Provide the (X, Y) coordinate of the cell's center where the given text is located.  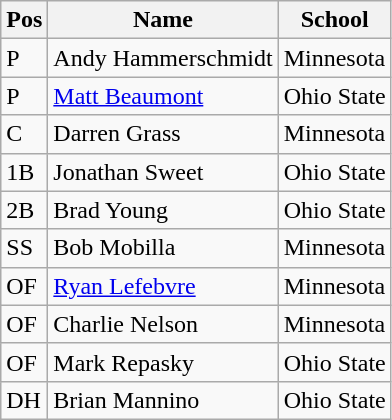
DH (24, 400)
1B (24, 172)
Pos (24, 20)
C (24, 134)
Brian Mannino (163, 400)
Jonathan Sweet (163, 172)
Matt Beaumont (163, 96)
Andy Hammerschmidt (163, 58)
2B (24, 210)
School (334, 20)
SS (24, 248)
Name (163, 20)
Charlie Nelson (163, 324)
Mark Repasky (163, 362)
Brad Young (163, 210)
Bob Mobilla (163, 248)
Ryan Lefebvre (163, 286)
Darren Grass (163, 134)
